Find where the given text appears and provide that cell's center as [x, y] coordinate. 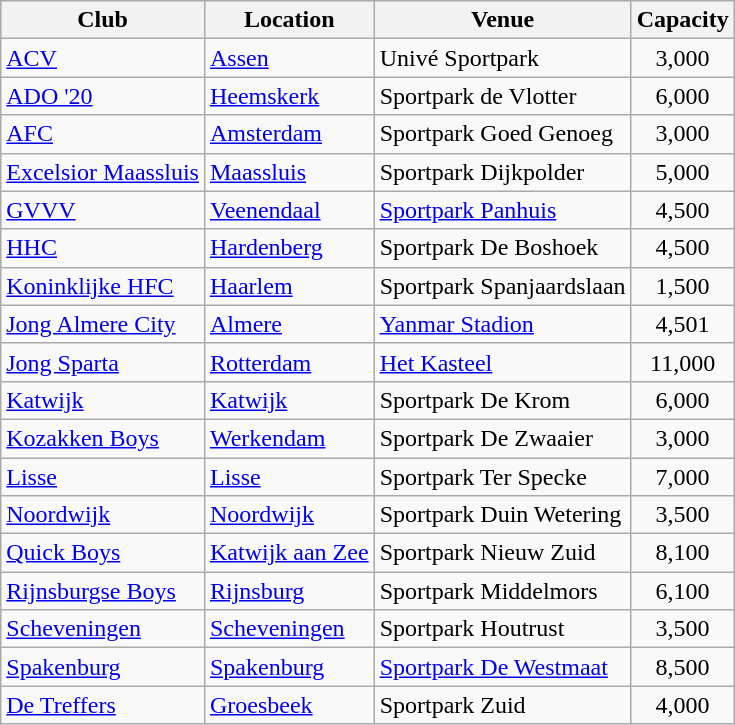
Koninklijke HFC [103, 286]
Excelsior Maassluis [103, 172]
Sportpark Nieuw Zuid [502, 553]
ADO '20 [103, 96]
Katwijk aan Zee [289, 553]
Hardenberg [289, 248]
HHC [103, 248]
Sportpark Spanjaardslaan [502, 286]
7,000 [682, 477]
Haarlem [289, 286]
AFC [103, 134]
Location [289, 20]
Sportpark Ter Specke [502, 477]
Club [103, 20]
4,501 [682, 324]
Het Kasteel [502, 362]
Sportpark de Vlotter [502, 96]
1,500 [682, 286]
Rijnsburg [289, 591]
Sportpark Panhuis [502, 210]
Assen [289, 58]
Quick Boys [103, 553]
Veenendaal [289, 210]
6,100 [682, 591]
4,000 [682, 705]
Sportpark Houtrust [502, 629]
Sportpark De Boshoek [502, 248]
Sportpark De Westmaat [502, 667]
8,100 [682, 553]
5,000 [682, 172]
GVVV [103, 210]
Sportpark De Krom [502, 400]
Almere [289, 324]
Jong Almere City [103, 324]
Sportpark Middelmors [502, 591]
Maassluis [289, 172]
Sportpark Dijkpolder [502, 172]
De Treffers [103, 705]
Heemskerk [289, 96]
Groesbeek [289, 705]
Rotterdam [289, 362]
Kozakken Boys [103, 438]
Jong Sparta [103, 362]
8,500 [682, 667]
Amsterdam [289, 134]
11,000 [682, 362]
Sportpark Duin Wetering [502, 515]
Sportpark Zuid [502, 705]
Sportpark De Zwaaier [502, 438]
Univé Sportpark [502, 58]
Yanmar Stadion [502, 324]
Rijnsburgse Boys [103, 591]
ACV [103, 58]
Capacity [682, 20]
Werkendam [289, 438]
Sportpark Goed Genoeg [502, 134]
Venue [502, 20]
